Find where the given text appears and provide that cell's center as (x, y) coordinate. 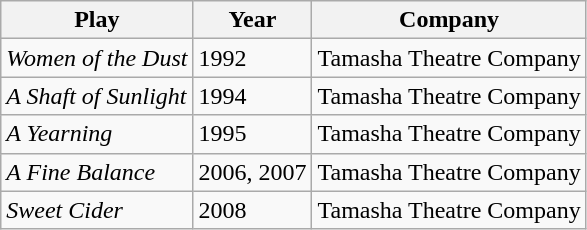
1994 (252, 96)
Women of the Dust (97, 58)
Company (449, 20)
A Yearning (97, 134)
2006, 2007 (252, 172)
1995 (252, 134)
1992 (252, 58)
Sweet Cider (97, 210)
A Fine Balance (97, 172)
2008 (252, 210)
Play (97, 20)
Year (252, 20)
A Shaft of Sunlight (97, 96)
